Identify which cell holds the provided text, then report its (X, Y) central coordinate. 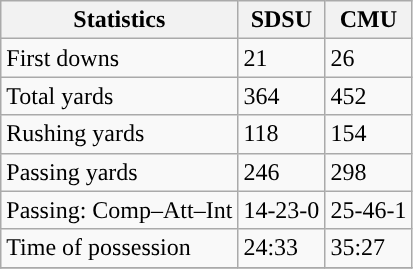
21 (282, 58)
452 (368, 96)
35:27 (368, 248)
Passing yards (120, 172)
Passing: Comp–Att–Int (120, 210)
364 (282, 96)
SDSU (282, 20)
26 (368, 58)
24:33 (282, 248)
154 (368, 134)
118 (282, 134)
298 (368, 172)
Statistics (120, 20)
CMU (368, 20)
14-23-0 (282, 210)
Time of possession (120, 248)
Total yards (120, 96)
First downs (120, 58)
Rushing yards (120, 134)
246 (282, 172)
25-46-1 (368, 210)
